Provide the (x, y) coordinate of the cell's center where the given text is located.  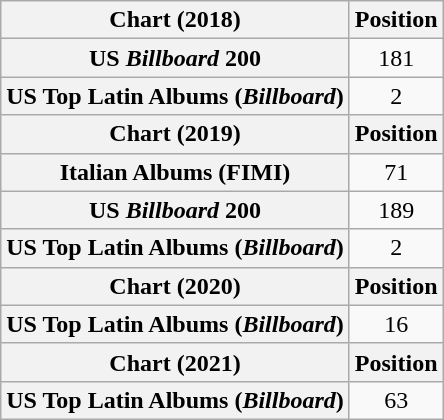
63 (396, 400)
16 (396, 324)
71 (396, 172)
189 (396, 210)
Chart (2021) (176, 362)
Chart (2019) (176, 134)
Chart (2018) (176, 20)
Italian Albums (FIMI) (176, 172)
Chart (2020) (176, 286)
181 (396, 58)
